Scan for the cell matching the given text and deliver its [x, y] coordinate at center. 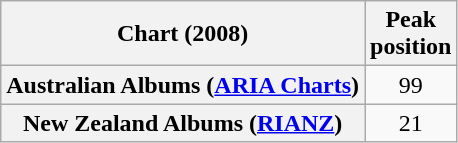
New Zealand Albums (RIANZ) [183, 123]
99 [411, 85]
Australian Albums (ARIA Charts) [183, 85]
21 [411, 123]
Chart (2008) [183, 34]
Peakposition [411, 34]
